Locate the cell with the specified text and output its (x, y) center coordinate. 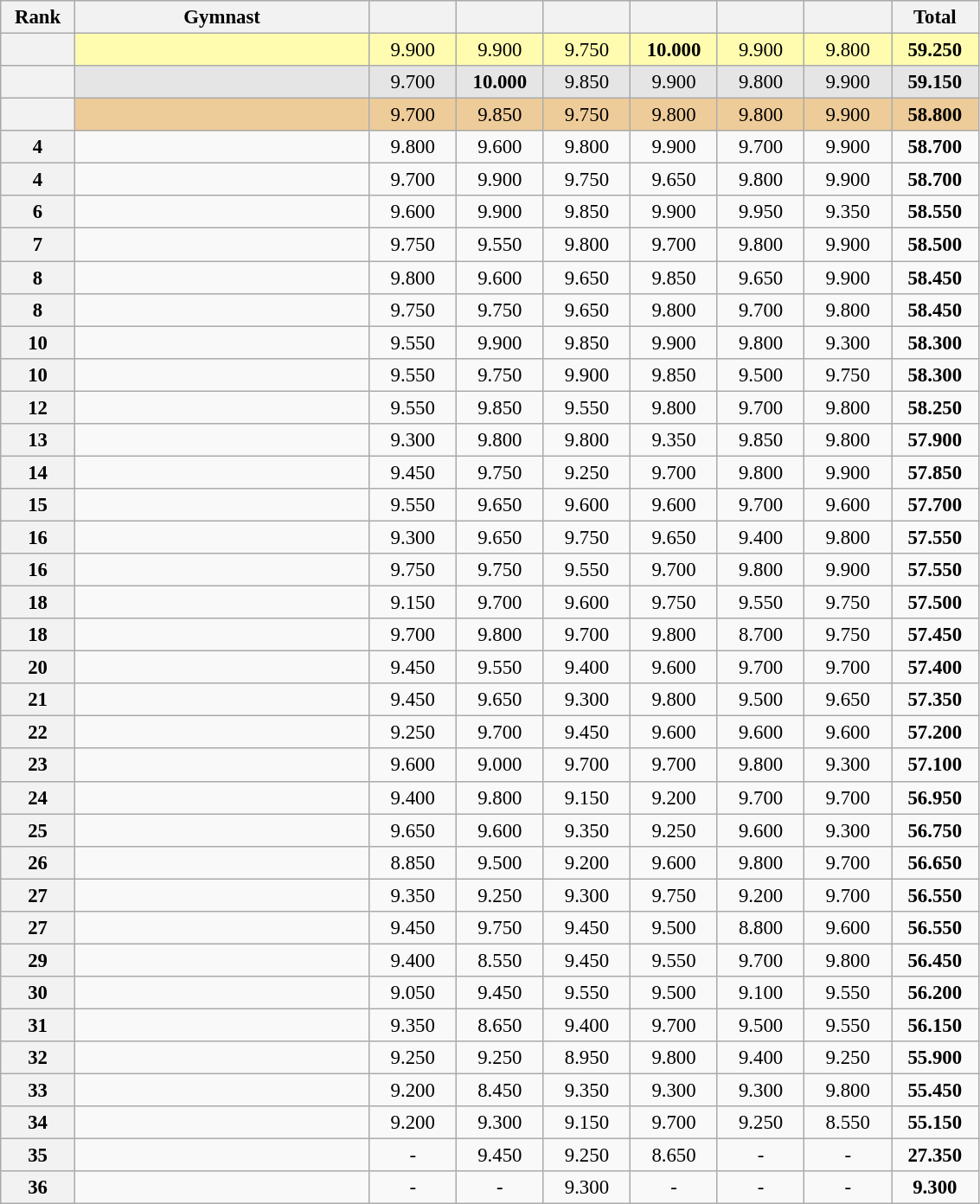
35 (38, 1156)
57.500 (934, 603)
58.800 (934, 115)
9.950 (761, 212)
58.250 (934, 407)
8.450 (500, 1091)
56.200 (934, 993)
59.250 (934, 50)
32 (38, 1058)
24 (38, 797)
57.350 (934, 700)
12 (38, 407)
55.450 (934, 1091)
26 (38, 862)
6 (38, 212)
23 (38, 765)
57.900 (934, 440)
8.800 (761, 928)
15 (38, 505)
Gymnast (221, 17)
55.900 (934, 1058)
13 (38, 440)
57.700 (934, 505)
57.450 (934, 635)
56.450 (934, 960)
34 (38, 1123)
21 (38, 700)
58.500 (934, 245)
36 (38, 1188)
59.150 (934, 82)
55.150 (934, 1123)
8.950 (586, 1058)
7 (38, 245)
20 (38, 668)
25 (38, 830)
57.100 (934, 765)
30 (38, 993)
57.400 (934, 668)
56.950 (934, 797)
56.750 (934, 830)
14 (38, 472)
9.100 (761, 993)
33 (38, 1091)
22 (38, 733)
29 (38, 960)
8.700 (761, 635)
Total (934, 17)
9.050 (413, 993)
57.200 (934, 733)
27.350 (934, 1156)
56.650 (934, 862)
9.000 (500, 765)
Rank (38, 17)
8.850 (413, 862)
58.550 (934, 212)
31 (38, 1025)
56.150 (934, 1025)
57.850 (934, 472)
